Capture the cell that displays the provided text and extract its [X, Y] central coordinate. 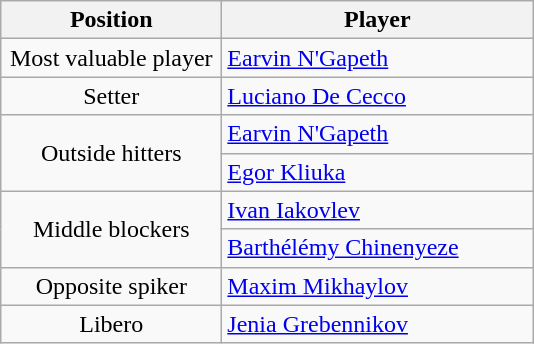
Middle blockers [112, 229]
Player [378, 20]
Opposite spiker [112, 286]
Egor Kliuka [378, 172]
Setter [112, 96]
Barthélémy Chinenyeze [378, 248]
Position [112, 20]
Most valuable player [112, 58]
Outside hitters [112, 153]
Luciano De Cecco [378, 96]
Ivan Iakovlev [378, 210]
Maxim Mikhaylov [378, 286]
Jenia Grebennikov [378, 324]
Libero [112, 324]
